Determine the [x, y] coordinate at the center of the cell enclosing the given text.  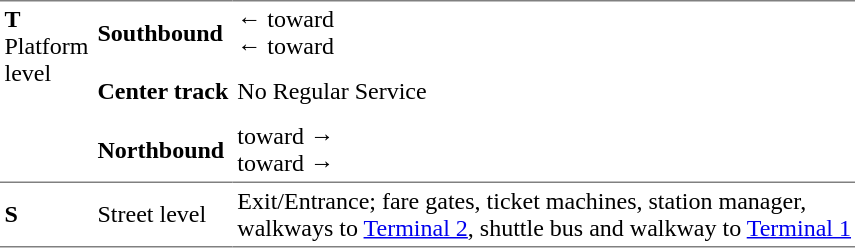
Southbound [163, 32]
Center track [163, 92]
TPlatform level [46, 92]
Northbound [163, 150]
S [46, 215]
Street level [163, 215]
